Locate the cell with the specified text and output its (x, y) center coordinate. 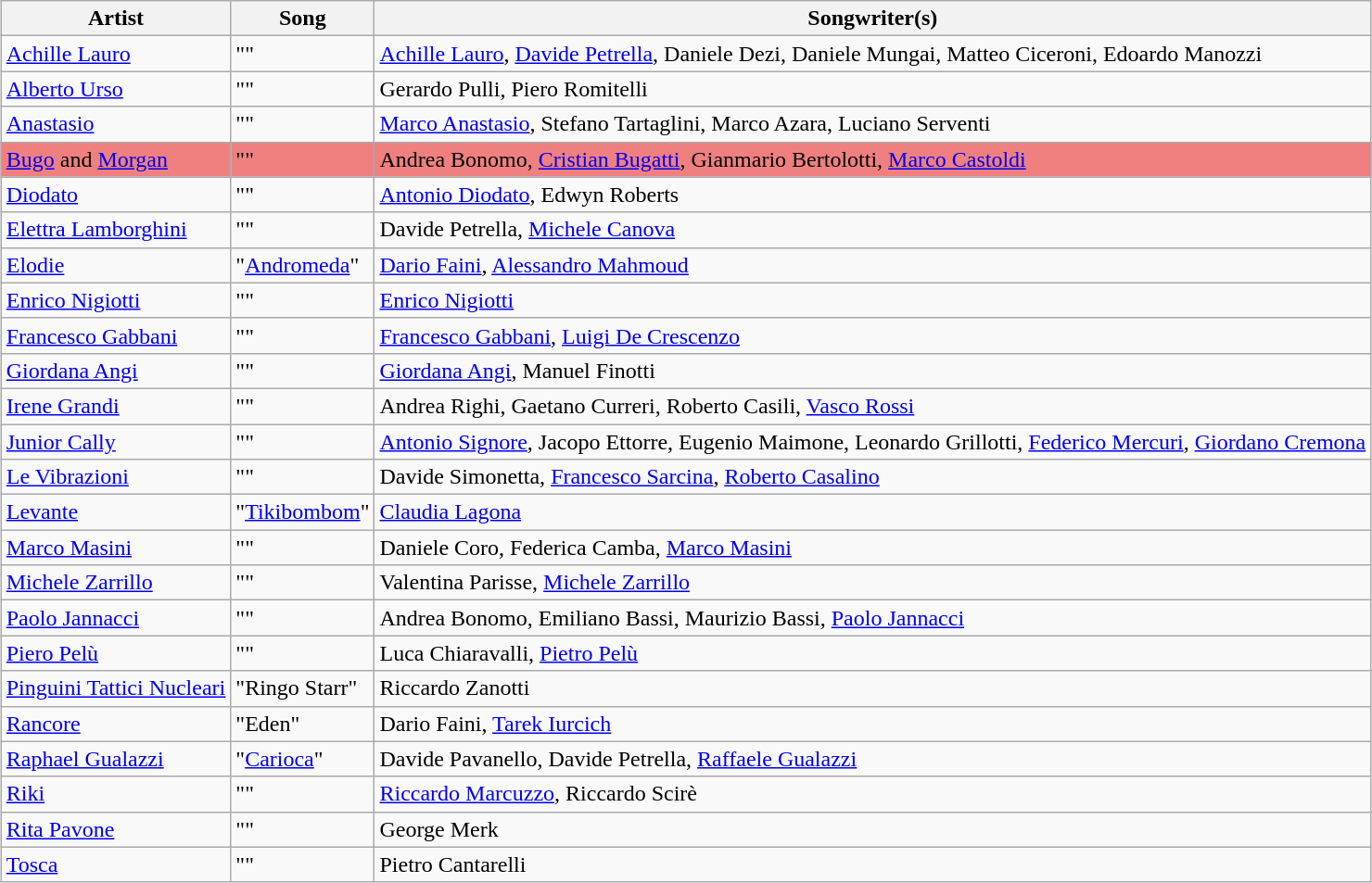
"Tikibombom" (302, 512)
Dario Faini, Alessandro Mahmoud (873, 265)
Pietro Cantarelli (873, 864)
Alberto Urso (116, 89)
"Carioca" (302, 759)
Gerardo Pulli, Piero Romitelli (873, 89)
Artist (116, 19)
Luca Chiaravalli, Pietro Pelù (873, 653)
Andrea Bonomo, Cristian Bugatti, Gianmario Bertolotti, Marco Castoldi (873, 159)
Bugo and Morgan (116, 159)
Elodie (116, 265)
Levante (116, 512)
"Eden" (302, 724)
Andrea Bonomo, Emiliano Bassi, Maurizio Bassi, Paolo Jannacci (873, 618)
Daniele Coro, Federica Camba, Marco Masini (873, 548)
Pinguini Tattici Nucleari (116, 688)
George Merk (873, 829)
Tosca (116, 864)
Davide Simonetta, Francesco Sarcina, Roberto Casalino (873, 477)
Francesco Gabbani (116, 335)
Elettra Lamborghini (116, 230)
Piero Pelù (116, 653)
Irene Grandi (116, 406)
Antonio Diodato, Edwyn Roberts (873, 195)
Paolo Jannacci (116, 618)
Rita Pavone (116, 829)
Diodato (116, 195)
Achille Lauro, Davide Petrella, Daniele Dezi, Daniele Mungai, Matteo Ciceroni, Edoardo Manozzi (873, 54)
Giordana Angi (116, 371)
Junior Cally (116, 442)
Marco Anastasio, Stefano Tartaglini, Marco Azara, Luciano Serventi (873, 124)
Raphael Gualazzi (116, 759)
Davide Petrella, Michele Canova (873, 230)
Riccardo Zanotti (873, 688)
Rancore (116, 724)
Dario Faini, Tarek Iurcich (873, 724)
Michele Zarrillo (116, 583)
Valentina Parisse, Michele Zarrillo (873, 583)
"Ringo Starr" (302, 688)
Song (302, 19)
Giordana Angi, Manuel Finotti (873, 371)
Antonio Signore, Jacopo Ettorre, Eugenio Maimone, Leonardo Grillotti, Federico Mercuri, Giordano Cremona (873, 442)
Claudia Lagona (873, 512)
Riki (116, 794)
Anastasio (116, 124)
Davide Pavanello, Davide Petrella, Raffaele Gualazzi (873, 759)
Riccardo Marcuzzo, Riccardo Scirè (873, 794)
Francesco Gabbani, Luigi De Crescenzo (873, 335)
Marco Masini (116, 548)
Andrea Righi, Gaetano Curreri, Roberto Casili, Vasco Rossi (873, 406)
"Andromeda" (302, 265)
Achille Lauro (116, 54)
Songwriter(s) (873, 19)
Le Vibrazioni (116, 477)
